Extract the (X, Y) coordinate from the center of the cell holding the provided text.  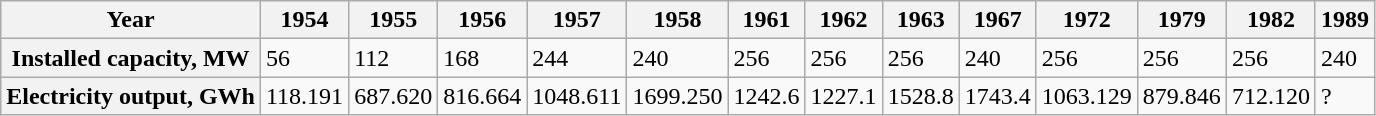
Installed capacity, MW (131, 58)
687.620 (394, 96)
1982 (1270, 20)
1227.1 (844, 96)
712.120 (1270, 96)
1962 (844, 20)
244 (577, 58)
168 (482, 58)
1989 (1344, 20)
1958 (678, 20)
Year (131, 20)
? (1344, 96)
56 (304, 58)
112 (394, 58)
1063.129 (1086, 96)
118.191 (304, 96)
1242.6 (766, 96)
816.664 (482, 96)
1957 (577, 20)
1961 (766, 20)
1048.611 (577, 96)
1972 (1086, 20)
1699.250 (678, 96)
1979 (1182, 20)
1963 (920, 20)
1528.8 (920, 96)
1954 (304, 20)
1967 (998, 20)
1955 (394, 20)
1956 (482, 20)
879.846 (1182, 96)
1743.4 (998, 96)
Electricity output, GWh (131, 96)
